Pinpoint the cell where the given text exists, returning its (X, Y) midpoint coordinate. 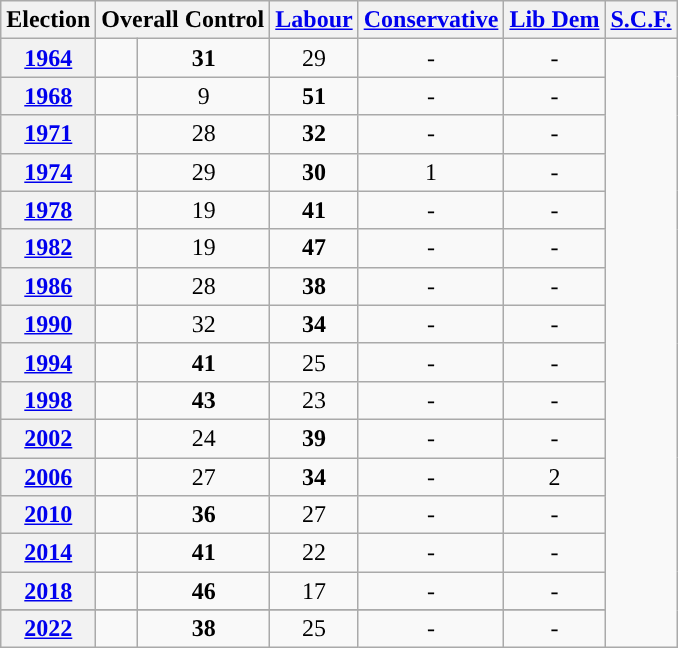
43 (204, 400)
2018 (48, 591)
51 (314, 96)
17 (314, 591)
1968 (48, 96)
Lib Dem (554, 20)
2014 (48, 553)
2002 (48, 438)
39 (314, 438)
24 (204, 438)
31 (204, 58)
1990 (48, 324)
2022 (48, 629)
22 (314, 553)
1971 (48, 134)
1 (431, 172)
Election (48, 20)
1986 (48, 286)
9 (204, 96)
36 (204, 515)
1982 (48, 248)
1978 (48, 210)
47 (314, 248)
S.C.F. (641, 20)
Labour (314, 20)
Conservative (431, 20)
23 (314, 400)
46 (204, 591)
1964 (48, 58)
1998 (48, 400)
Overall Control (183, 20)
30 (314, 172)
2 (554, 477)
2010 (48, 515)
1994 (48, 362)
2006 (48, 477)
1974 (48, 172)
